Detect which cell encompasses the target text, then output its [x, y] center coordinate. 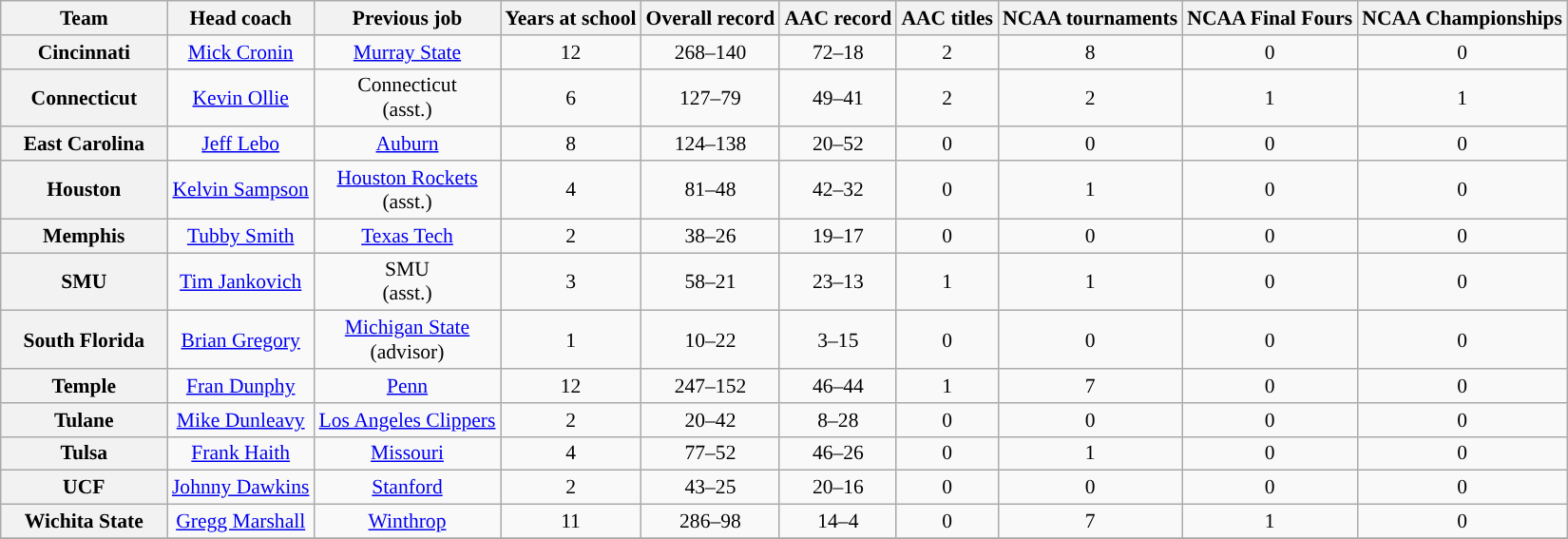
Houston [84, 190]
Auburn [408, 144]
Los Angeles Clippers [408, 420]
286–98 [711, 522]
Winthrop [408, 522]
20–16 [838, 488]
Overall record [711, 18]
3 [571, 281]
Stanford [408, 488]
Mick Cronin [241, 52]
Brian Gregory [241, 340]
Houston Rockets(asst.) [408, 190]
AAC record [838, 18]
NCAA Championships [1462, 18]
Kelvin Sampson [241, 190]
247–152 [711, 386]
Fran Dunphy [241, 386]
43–25 [711, 488]
Kevin Ollie [241, 97]
Previous job [408, 18]
South Florida [84, 340]
Temple [84, 386]
Texas Tech [408, 236]
77–52 [711, 453]
20–52 [838, 144]
Wichita State [84, 522]
46–26 [838, 453]
SMU [84, 281]
58–21 [711, 281]
Tim Jankovich [241, 281]
Mike Dunleavy [241, 420]
Memphis [84, 236]
6 [571, 97]
Connecticut(asst.) [408, 97]
Cincinnati [84, 52]
Johnny Dawkins [241, 488]
Frank Haith [241, 453]
Jeff Lebo [241, 144]
46–44 [838, 386]
Missouri [408, 453]
49–41 [838, 97]
Penn [408, 386]
42–32 [838, 190]
NCAA tournaments [1090, 18]
14–4 [838, 522]
124–138 [711, 144]
19–17 [838, 236]
3–15 [838, 340]
38–26 [711, 236]
Years at school [571, 18]
Murray State [408, 52]
268–140 [711, 52]
10–22 [711, 340]
81–48 [711, 190]
Tulane [84, 420]
Tubby Smith [241, 236]
Team [84, 18]
8–28 [838, 420]
UCF [84, 488]
Connecticut [84, 97]
72–18 [838, 52]
127–79 [711, 97]
East Carolina [84, 144]
11 [571, 522]
AAC titles [947, 18]
Tulsa [84, 453]
20–42 [711, 420]
SMU(asst.) [408, 281]
NCAA Final Fours [1270, 18]
Head coach [241, 18]
Michigan State(advisor) [408, 340]
23–13 [838, 281]
Gregg Marshall [241, 522]
